For the text-containing cell, return its midpoint in [X, Y] coordinate format. 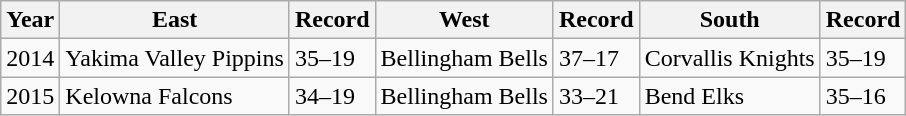
35–16 [863, 96]
37–17 [596, 58]
Kelowna Falcons [175, 96]
Year [30, 20]
2014 [30, 58]
Bend Elks [730, 96]
34–19 [332, 96]
33–21 [596, 96]
South [730, 20]
Corvallis Knights [730, 58]
West [464, 20]
Yakima Valley Pippins [175, 58]
East [175, 20]
2015 [30, 96]
